Extract the [X, Y] coordinate from the center of the cell holding the provided text.  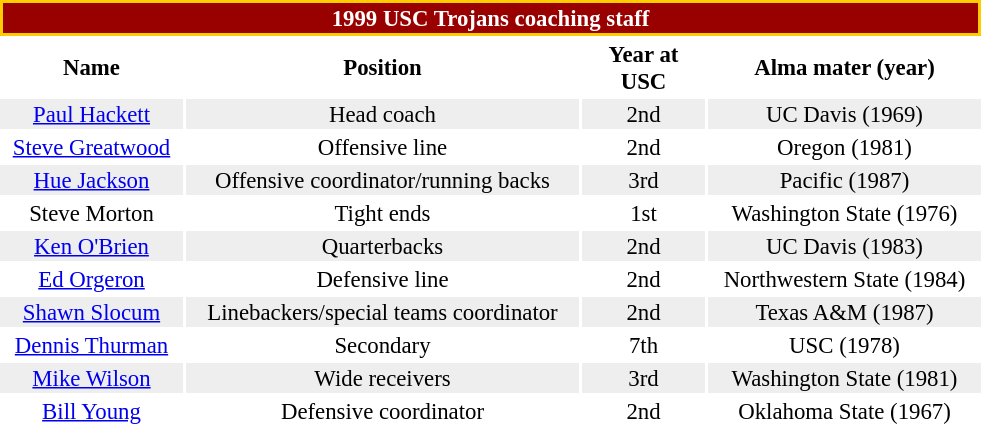
1999 USC Trojans coaching staff [490, 18]
Defensive line [382, 279]
UC Davis (1969) [844, 114]
Washington State (1976) [844, 213]
UC Davis (1983) [844, 246]
Washington State (1981) [844, 378]
Paul Hackett [92, 114]
Name [92, 68]
USC (1978) [844, 345]
Steve Morton [92, 213]
Pacific (1987) [844, 180]
Year at USC [644, 68]
Position [382, 68]
Secondary [382, 345]
Alma mater (year) [844, 68]
Offensive line [382, 147]
Steve Greatwood [92, 147]
Oregon (1981) [844, 147]
Northwestern State (1984) [844, 279]
Ed Orgeron [92, 279]
Tight ends [382, 213]
Linebackers/special teams coordinator [382, 312]
Offensive coordinator/running backs [382, 180]
7th [644, 345]
Ken O'Brien [92, 246]
Hue Jackson [92, 180]
1st [644, 213]
Shawn Slocum [92, 312]
Mike Wilson [92, 378]
Quarterbacks [382, 246]
Texas A&M (1987) [844, 312]
Head coach [382, 114]
Wide receivers [382, 378]
Dennis Thurman [92, 345]
